Identify which cell holds the provided text, then report its [x, y] central coordinate. 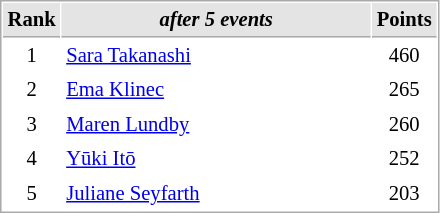
203 [404, 194]
1 [32, 56]
260 [404, 124]
Rank [32, 20]
after 5 events [216, 20]
5 [32, 194]
Juliane Seyfarth [216, 194]
Sara Takanashi [216, 56]
2 [32, 90]
Yūki Itō [216, 158]
265 [404, 90]
Points [404, 20]
Ema Klinec [216, 90]
3 [32, 124]
460 [404, 56]
Maren Lundby [216, 124]
252 [404, 158]
4 [32, 158]
